Pinpoint the cell where the given text exists, returning its (X, Y) midpoint coordinate. 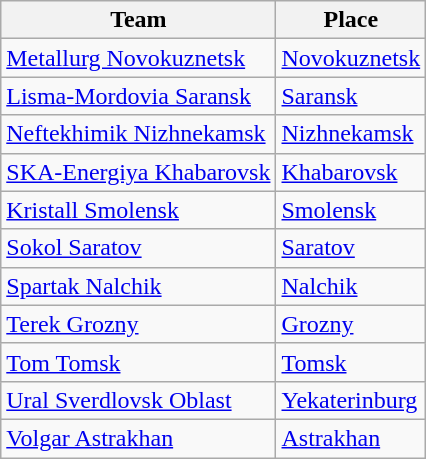
Metallurg Novokuznetsk (138, 58)
Spartak Nalchik (138, 286)
Nalchik (351, 286)
Terek Grozny (138, 324)
Place (351, 20)
Khabarovsk (351, 172)
Tom Tomsk (138, 362)
Grozny (351, 324)
Smolensk (351, 210)
Yekaterinburg (351, 400)
Sokol Saratov (138, 248)
Novokuznetsk (351, 58)
Astrakhan (351, 438)
Lisma-Mordovia Saransk (138, 96)
Tomsk (351, 362)
Team (138, 20)
Neftekhimik Nizhnekamsk (138, 134)
Saransk (351, 96)
Volgar Astrakhan (138, 438)
SKA-Energiya Khabarovsk (138, 172)
Nizhnekamsk (351, 134)
Ural Sverdlovsk Oblast (138, 400)
Saratov (351, 248)
Kristall Smolensk (138, 210)
